Capture the cell that displays the provided text and extract its (X, Y) central coordinate. 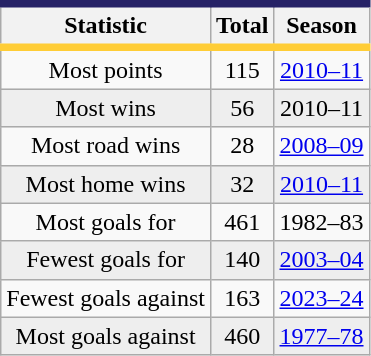
1982–83 (322, 222)
460 (242, 336)
2023–24 (322, 298)
2008–09 (322, 146)
Most wins (106, 108)
Season (322, 26)
Most goals for (106, 222)
461 (242, 222)
2003–04 (322, 260)
Most goals against (106, 336)
Most home wins (106, 184)
Total (242, 26)
Statistic (106, 26)
32 (242, 184)
115 (242, 68)
140 (242, 260)
56 (242, 108)
Fewest goals against (106, 298)
Most road wins (106, 146)
1977–78 (322, 336)
Most points (106, 68)
163 (242, 298)
Fewest goals for (106, 260)
28 (242, 146)
